Scan for the cell matching the given text and deliver its (x, y) coordinate at center. 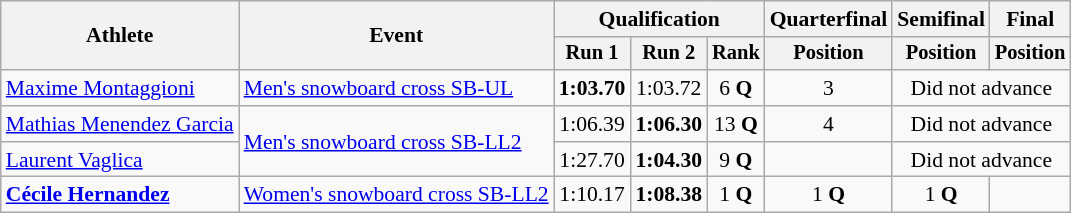
Men's snowboard cross SB-LL2 (396, 142)
1:27.70 (592, 160)
Maxime Montaggioni (120, 88)
3 (829, 88)
Women's snowboard cross SB-LL2 (396, 195)
9 Q (736, 160)
1:08.38 (668, 195)
13 Q (736, 124)
Semifinal (941, 19)
Final (1030, 19)
Run 2 (668, 54)
1:04.30 (668, 160)
Mathias Menendez Garcia (120, 124)
Quarterfinal (829, 19)
6 Q (736, 88)
1:06.39 (592, 124)
Athlete (120, 36)
Run 1 (592, 54)
Laurent Vaglica (120, 160)
1:06.30 (668, 124)
Event (396, 36)
1:03.72 (668, 88)
1:03.70 (592, 88)
Qualification (660, 19)
Cécile Hernandez (120, 195)
Rank (736, 54)
1:10.17 (592, 195)
4 (829, 124)
Men's snowboard cross SB-UL (396, 88)
